Locate the cell with the specified text and output its [x, y] center coordinate. 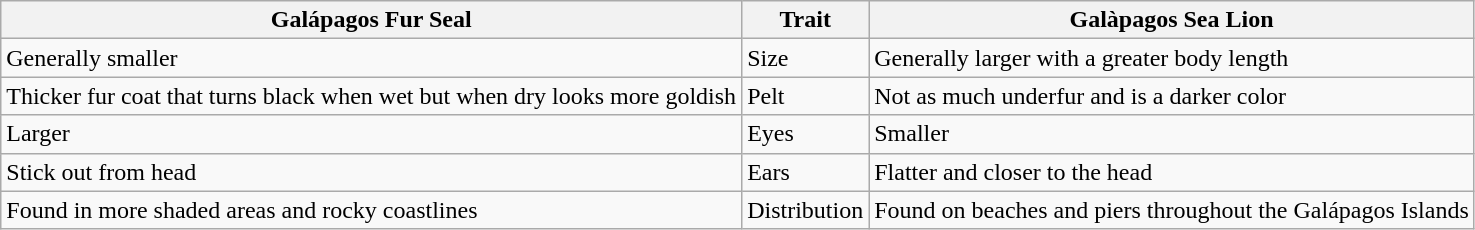
Size [806, 58]
Generally smaller [372, 58]
Stick out from head [372, 172]
Smaller [1172, 134]
Pelt [806, 96]
Not as much underfur and is a darker color [1172, 96]
Found in more shaded areas and rocky coastlines [372, 210]
Galápagos Fur Seal [372, 20]
Thicker fur coat that turns black when wet but when dry looks more goldish [372, 96]
Eyes [806, 134]
Generally larger with a greater body length [1172, 58]
Ears [806, 172]
Galàpagos Sea Lion [1172, 20]
Larger [372, 134]
Found on beaches and piers throughout the Galápagos Islands [1172, 210]
Trait [806, 20]
Distribution [806, 210]
Flatter and closer to the head [1172, 172]
